Identify which cell holds the provided text, then report its [x, y] central coordinate. 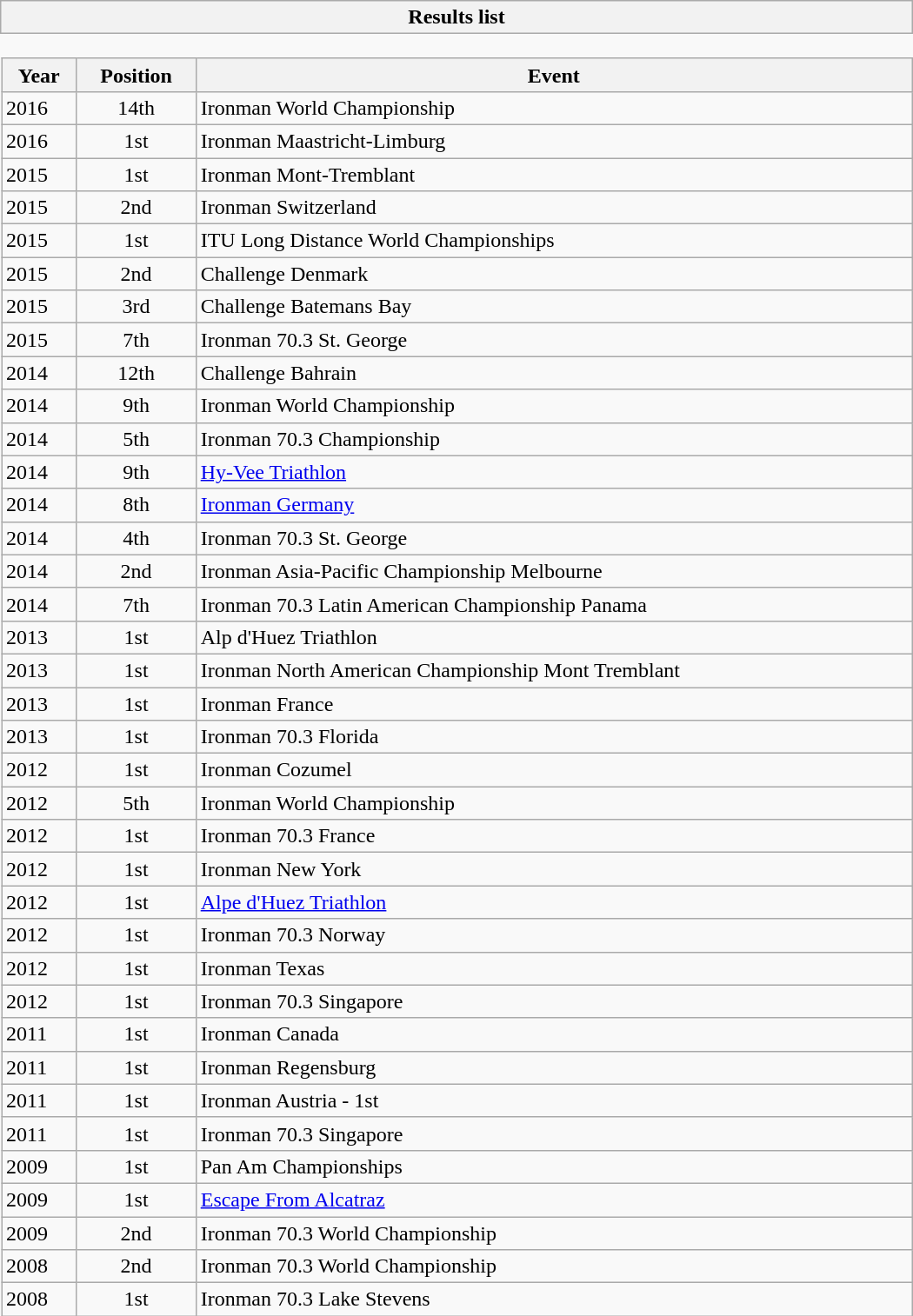
Challenge Bahrain [553, 373]
Ironman Canada [553, 1034]
12th [136, 373]
Alpe d'Huez Triathlon [553, 902]
Ironman 70.3 Lake Stevens [553, 1299]
Alp d'Huez Triathlon [553, 637]
Event [553, 75]
Challenge Batemans Bay [553, 307]
Ironman 70.3 France [553, 836]
Ironman Texas [553, 968]
4th [136, 538]
Position [136, 75]
Ironman France [553, 703]
Year [39, 75]
Ironman Mont-Tremblant [553, 175]
3rd [136, 307]
Challenge Denmark [553, 274]
Hy-Vee Triathlon [553, 472]
Ironman Cozumel [553, 770]
Pan Am Championships [553, 1166]
Ironman 70.3 Championship [553, 439]
Escape From Alcatraz [553, 1200]
8th [136, 505]
Ironman Maastricht-Limburg [553, 141]
Ironman Regensburg [553, 1067]
ITU Long Distance World Championships [553, 241]
14th [136, 108]
Results list [456, 17]
Ironman North American Championship Mont Tremblant [553, 670]
Ironman Germany [553, 505]
Ironman Asia-Pacific Championship Melbourne [553, 571]
Ironman 70.3 Latin American Championship Panama [553, 604]
Ironman Austria - 1st [553, 1100]
Ironman 70.3 Norway [553, 935]
Ironman New York [553, 869]
Ironman 70.3 Florida [553, 737]
Ironman Switzerland [553, 208]
